Detect which cell encompasses the target text, then output its [x, y] center coordinate. 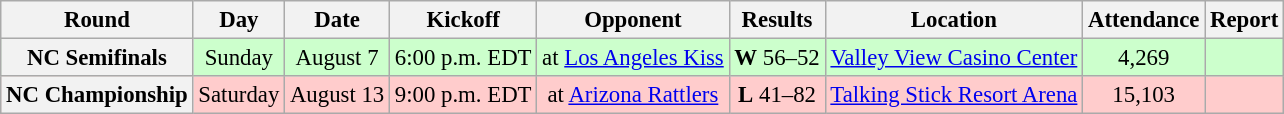
Round [97, 20]
W 56–52 [777, 58]
Kickoff [464, 20]
Report [1244, 20]
NC Semifinals [97, 58]
Attendance [1144, 20]
4,269 [1144, 58]
6:00 p.m. EDT [464, 58]
Date [338, 20]
NC Championship [97, 95]
Sunday [239, 58]
August 7 [338, 58]
at Arizona Rattlers [633, 95]
Results [777, 20]
Talking Stick Resort Arena [954, 95]
Day [239, 20]
L 41–82 [777, 95]
15,103 [1144, 95]
Saturday [239, 95]
at Los Angeles Kiss [633, 58]
9:00 p.m. EDT [464, 95]
August 13 [338, 95]
Valley View Casino Center [954, 58]
Opponent [633, 20]
Location [954, 20]
